Extract the [x, y] coordinate from the center of the cell holding the provided text.  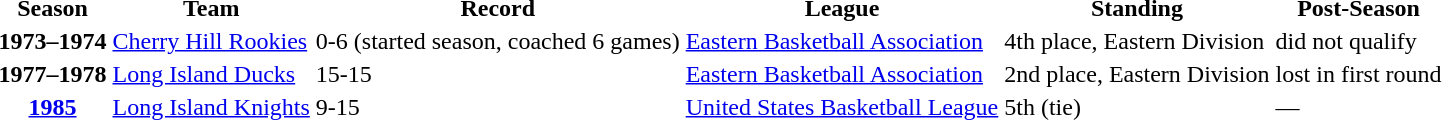
15-15 [498, 74]
4th place, Eastern Division [1137, 41]
2nd place, Eastern Division [1137, 74]
Long Island Ducks [211, 74]
0-6 (started season, coached 6 games) [498, 41]
Cherry Hill Rookies [211, 41]
